Provide the (x, y) coordinate of the cell's center where the given text is located.  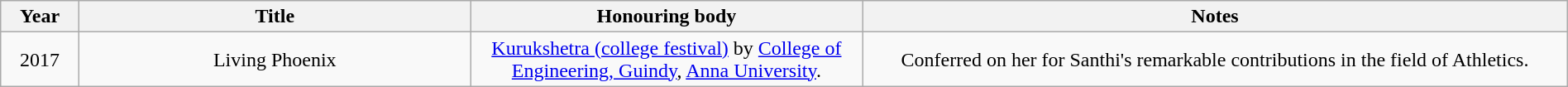
2017 (40, 60)
Living Phoenix (275, 60)
Title (275, 17)
Conferred on her for Santhi's remarkable contributions in the field of Athletics. (1216, 60)
Year (40, 17)
Honouring body (667, 17)
Kurukshetra (college festival) by College of Engineering, Guindy, Anna University. (667, 60)
Notes (1216, 17)
